Detect which cell encompasses the target text, then output its (x, y) center coordinate. 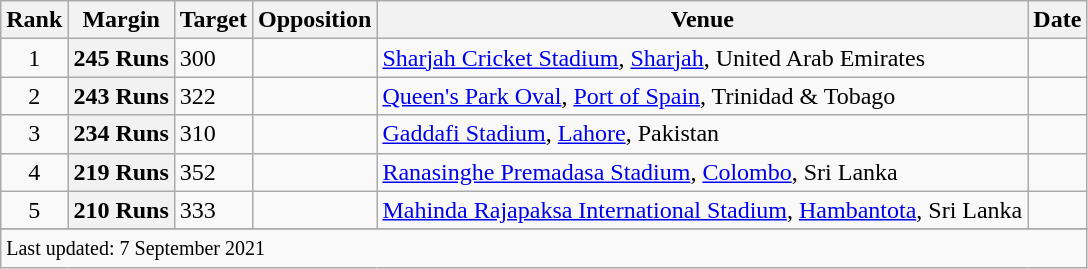
Ranasinghe Premadasa Stadium, Colombo, Sri Lanka (702, 172)
234 Runs (121, 134)
2 (34, 96)
243 Runs (121, 96)
310 (213, 134)
Rank (34, 20)
4 (34, 172)
Margin (121, 20)
5 (34, 210)
Last updated: 7 September 2021 (544, 248)
210 Runs (121, 210)
Opposition (314, 20)
1 (34, 58)
300 (213, 58)
Gaddafi Stadium, Lahore, Pakistan (702, 134)
352 (213, 172)
Sharjah Cricket Stadium, Sharjah, United Arab Emirates (702, 58)
Venue (702, 20)
322 (213, 96)
Queen's Park Oval, Port of Spain, Trinidad & Tobago (702, 96)
Mahinda Rajapaksa International Stadium, Hambantota, Sri Lanka (702, 210)
333 (213, 210)
Date (1058, 20)
3 (34, 134)
Target (213, 20)
245 Runs (121, 58)
219 Runs (121, 172)
